Scan for the cell matching the given text and deliver its [x, y] coordinate at center. 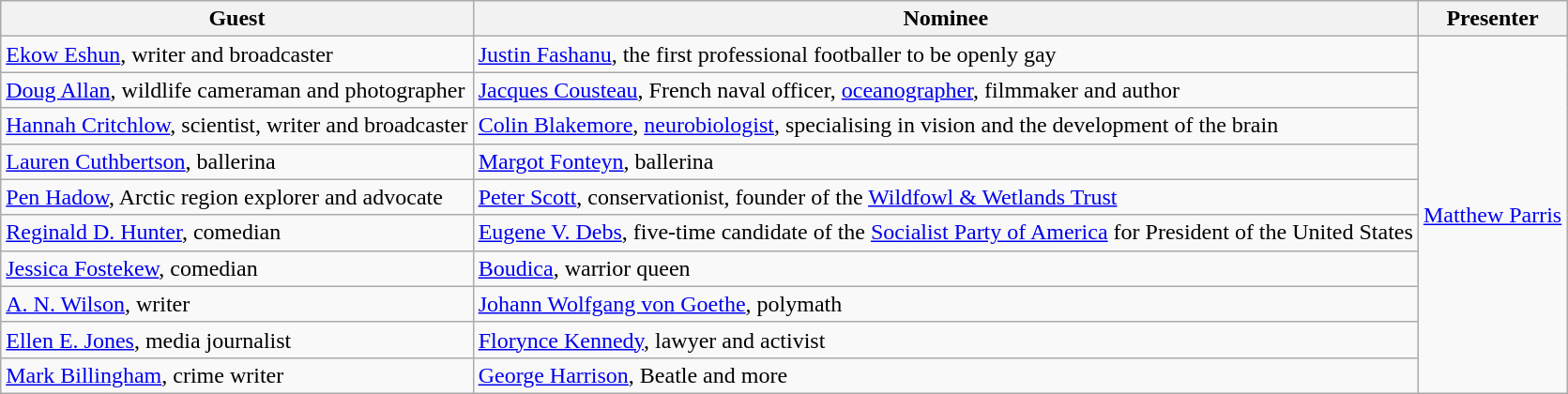
Jessica Fostekew, comedian [236, 268]
Doug Allan, wildlife cameraman and photographer [236, 90]
A. N. Wilson, writer [236, 304]
Jacques Cousteau, French naval officer, oceanographer, filmmaker and author [946, 90]
Lauren Cuthbertson, ballerina [236, 161]
Johann Wolfgang von Goethe, polymath [946, 304]
Boudica, warrior queen [946, 268]
Mark Billingham, crime writer [236, 375]
Ekow Eshun, writer and broadcaster [236, 54]
Justin Fashanu, the first professional footballer to be openly gay [946, 54]
Guest [236, 19]
Matthew Parris [1492, 216]
Ellen E. Jones, media journalist [236, 340]
Colin Blakemore, neurobiologist, specialising in vision and the development of the brain [946, 126]
Margot Fonteyn, ballerina [946, 161]
Florynce Kennedy, lawyer and activist [946, 340]
Peter Scott, conservationist, founder of the Wildfowl & Wetlands Trust [946, 197]
Pen Hadow, Arctic region explorer and advocate [236, 197]
George Harrison, Beatle and more [946, 375]
Hannah Critchlow, scientist, writer and broadcaster [236, 126]
Nominee [946, 19]
Reginald D. Hunter, comedian [236, 233]
Presenter [1492, 19]
Eugene V. Debs, five-time candidate of the Socialist Party of America for President of the United States [946, 233]
